Detect which cell encompasses the target text, then output its (x, y) center coordinate. 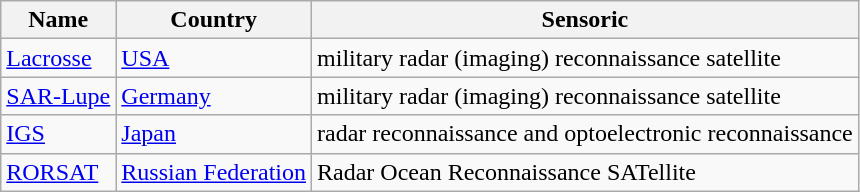
Lacrosse (58, 58)
USA (214, 58)
Japan (214, 134)
Sensoric (586, 20)
IGS (58, 134)
Country (214, 20)
Name (58, 20)
radar reconnaissance and optoelectronic reconnaissance (586, 134)
Radar Ocean Reconnaissance SATellite (586, 172)
RORSAT (58, 172)
Russian Federation (214, 172)
Germany (214, 96)
SAR-Lupe (58, 96)
